Detect which cell encompasses the target text, then output its [x, y] center coordinate. 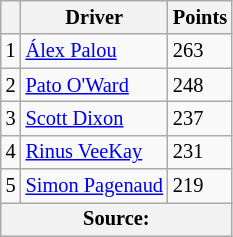
Driver [94, 17]
5 [11, 186]
Pato O'Ward [94, 85]
237 [200, 118]
Points [200, 17]
3 [11, 118]
Simon Pagenaud [94, 186]
Scott Dixon [94, 118]
4 [11, 152]
Source: [116, 219]
1 [11, 51]
219 [200, 186]
Álex Palou [94, 51]
248 [200, 85]
2 [11, 85]
231 [200, 152]
263 [200, 51]
Rinus VeeKay [94, 152]
